Identify which cell holds the provided text, then report its (X, Y) central coordinate. 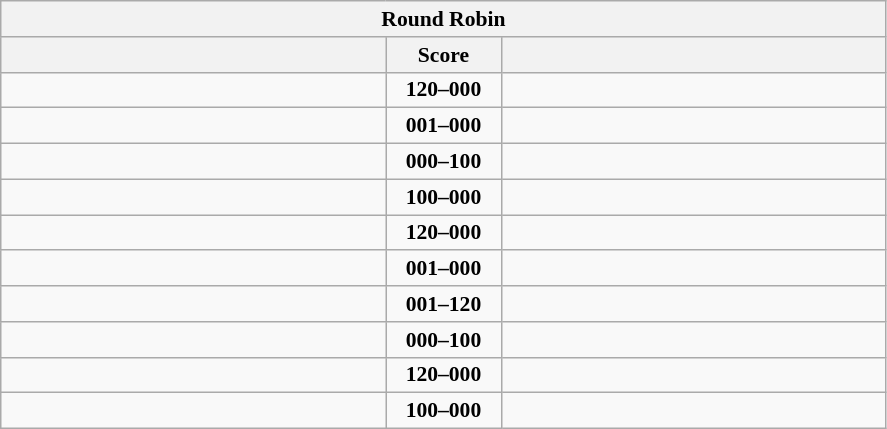
Round Robin (444, 19)
Score (444, 55)
001–120 (444, 304)
